Scan for the cell matching the given text and deliver its (x, y) coordinate at center. 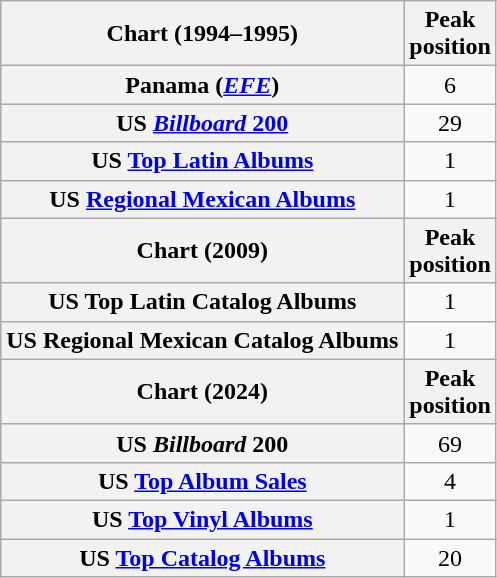
US Regional Mexican Catalog Albums (202, 340)
Chart (1994–1995) (202, 34)
Panama (EFE) (202, 85)
US Top Latin Catalog Albums (202, 302)
US Regional Mexican Albums (202, 199)
US Top Catalog Albums (202, 557)
6 (450, 85)
4 (450, 481)
69 (450, 443)
29 (450, 123)
US Top Vinyl Albums (202, 519)
US Top Latin Albums (202, 161)
20 (450, 557)
US Top Album Sales (202, 481)
Chart (2009) (202, 250)
Chart (2024) (202, 392)
